Scan for the cell matching the given text and deliver its (x, y) coordinate at center. 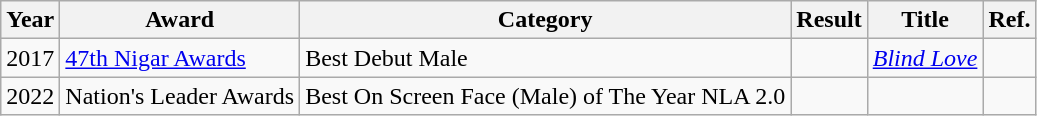
2017 (30, 58)
Best On Screen Face (Male) of The Year NLA 2.0 (546, 96)
Title (925, 20)
Blind Love (925, 58)
Nation's Leader Awards (180, 96)
Ref. (1010, 20)
Award (180, 20)
Best Debut Male (546, 58)
47th Nigar Awards (180, 58)
Year (30, 20)
Category (546, 20)
2022 (30, 96)
Result (829, 20)
